Search for the cell housing the specified text and yield its (X, Y) center coordinate. 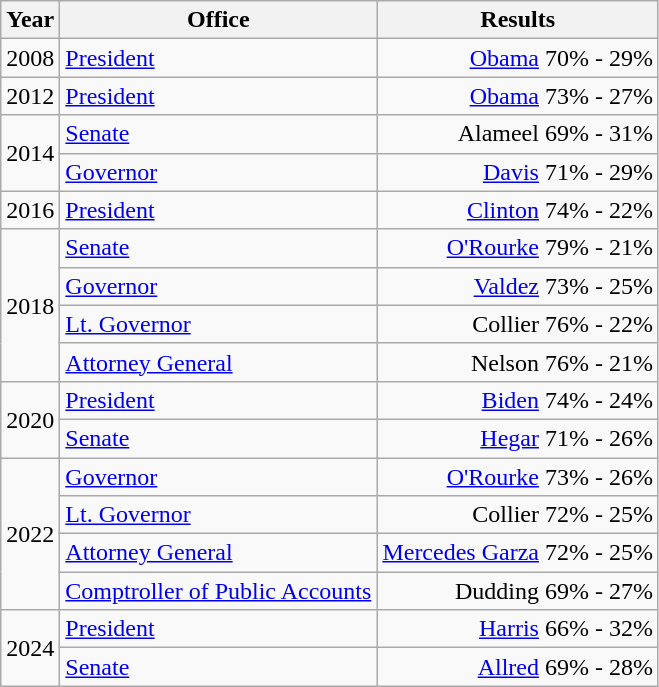
Year (30, 20)
2012 (30, 96)
Valdez 73% - 25% (518, 286)
Office (218, 20)
Nelson 76% - 21% (518, 362)
Allred 69% - 28% (518, 667)
Collier 72% - 25% (518, 515)
O'Rourke 79% - 21% (518, 248)
Dudding 69% - 27% (518, 591)
2024 (30, 648)
Comptroller of Public Accounts (218, 591)
2008 (30, 58)
Collier 76% - 22% (518, 324)
2022 (30, 534)
Alameel 69% - 31% (518, 134)
Results (518, 20)
2018 (30, 305)
Obama 70% - 29% (518, 58)
2016 (30, 210)
O'Rourke 73% - 26% (518, 477)
Davis 71% - 29% (518, 172)
Clinton 74% - 22% (518, 210)
Hegar 71% - 26% (518, 438)
Biden 74% - 24% (518, 400)
Obama 73% - 27% (518, 96)
2020 (30, 419)
Harris 66% - 32% (518, 629)
2014 (30, 153)
Mercedes Garza 72% - 25% (518, 553)
